Return the [X, Y] coordinate for the center point of the cell that contains the specified text.  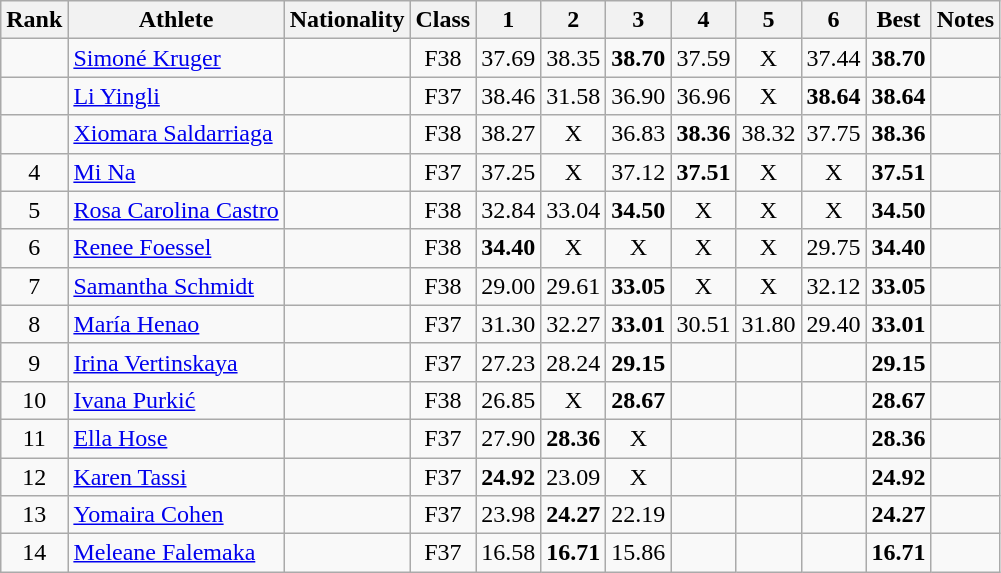
Nationality [347, 20]
38.32 [768, 134]
27.23 [508, 362]
Class [443, 20]
16.58 [508, 553]
2 [574, 20]
37.69 [508, 58]
22.19 [638, 515]
29.40 [834, 324]
Rank [34, 20]
37.59 [704, 58]
37.44 [834, 58]
12 [34, 477]
Rosa Carolina Castro [176, 210]
Mi Na [176, 172]
27.90 [508, 438]
Samantha Schmidt [176, 286]
32.27 [574, 324]
Ivana Purkić [176, 400]
8 [34, 324]
37.25 [508, 172]
32.84 [508, 210]
31.80 [768, 324]
Best [898, 20]
Meleane Falemaka [176, 553]
26.85 [508, 400]
1 [508, 20]
30.51 [704, 324]
Karen Tassi [176, 477]
37.12 [638, 172]
37.75 [834, 134]
10 [34, 400]
Ella Hose [176, 438]
Renee Foessel [176, 248]
11 [34, 438]
29.00 [508, 286]
Irina Vertinskaya [176, 362]
31.58 [574, 96]
36.90 [638, 96]
3 [638, 20]
29.61 [574, 286]
28.24 [574, 362]
38.46 [508, 96]
29.75 [834, 248]
33.04 [574, 210]
23.98 [508, 515]
Athlete [176, 20]
38.27 [508, 134]
Simoné Kruger [176, 58]
7 [34, 286]
36.83 [638, 134]
15.86 [638, 553]
Li Yingli [176, 96]
Xiomara Saldarriaga [176, 134]
38.35 [574, 58]
9 [34, 362]
Yomaira Cohen [176, 515]
32.12 [834, 286]
23.09 [574, 477]
36.96 [704, 96]
31.30 [508, 324]
13 [34, 515]
María Henao [176, 324]
14 [34, 553]
Notes [965, 20]
